Locate the cell with the specified text and output its [x, y] center coordinate. 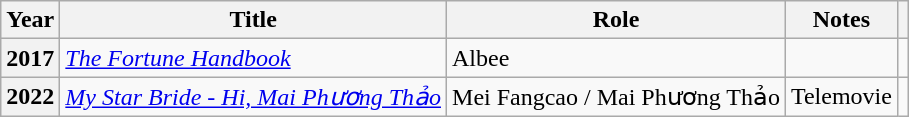
The Fortune Handbook [254, 58]
Notes [841, 20]
Role [616, 20]
My Star Bride - Hi, Mai Phương Thảo [254, 97]
Albee [616, 58]
2022 [30, 97]
Year [30, 20]
Telemovie [841, 97]
Mei Fangcao / Mai Phương Thảo [616, 97]
Title [254, 20]
2017 [30, 58]
